Return the (X, Y) coordinate for the center point of the cell that contains the specified text.  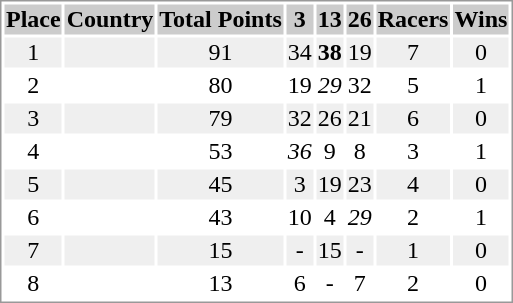
Place (33, 19)
21 (360, 119)
10 (300, 217)
38 (330, 53)
Wins (481, 19)
91 (220, 53)
23 (360, 185)
53 (220, 151)
Country (110, 19)
34 (300, 53)
43 (220, 217)
36 (300, 151)
45 (220, 185)
Total Points (220, 19)
9 (330, 151)
Racers (413, 19)
79 (220, 119)
80 (220, 85)
